Extract the (X, Y) coordinate from the center of the cell holding the provided text.  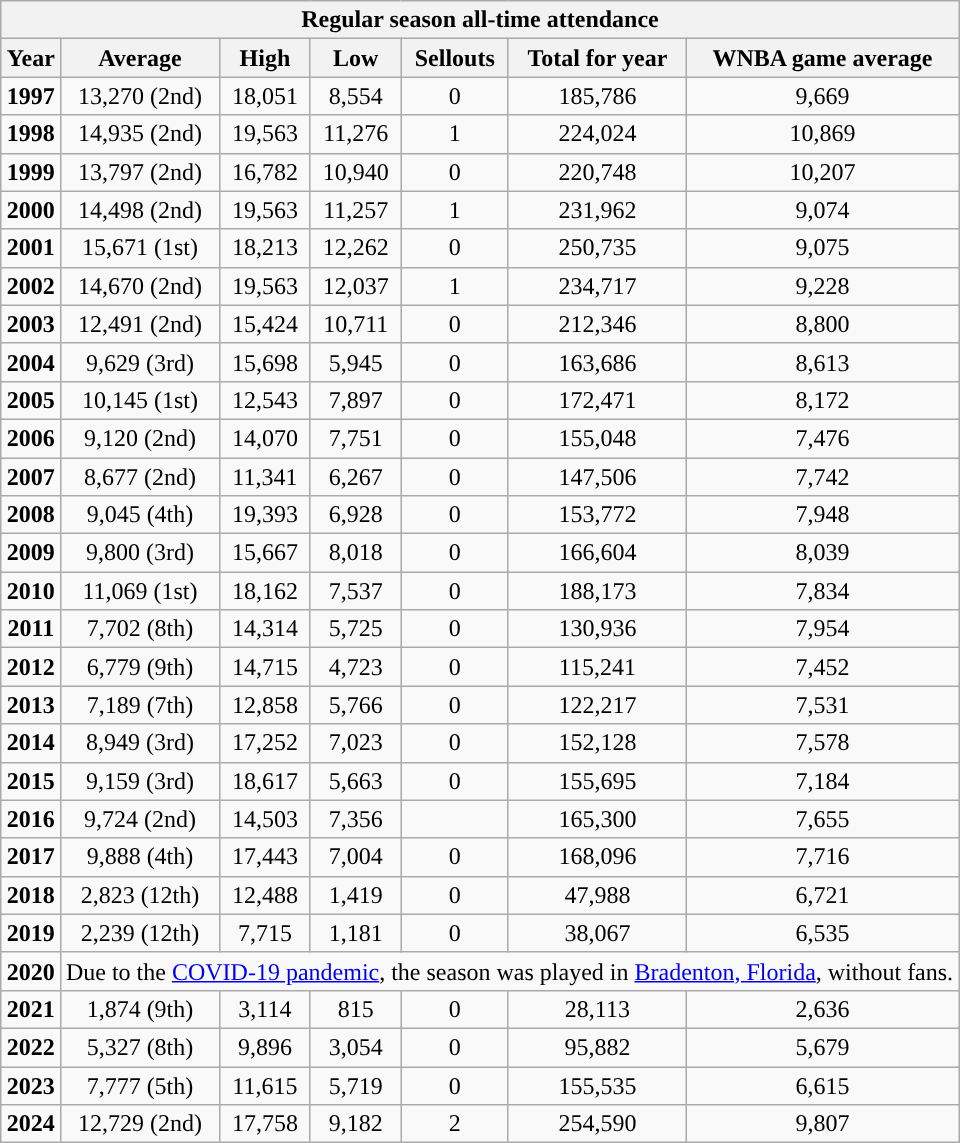
18,213 (266, 248)
17,252 (266, 743)
12,491 (2nd) (140, 324)
3,114 (266, 1009)
15,671 (1st) (140, 248)
250,735 (597, 248)
7,452 (822, 667)
7,948 (822, 515)
163,686 (597, 362)
Average (140, 58)
10,207 (822, 172)
1997 (30, 96)
172,471 (597, 400)
2016 (30, 819)
17,443 (266, 857)
2009 (30, 553)
1,181 (356, 933)
14,503 (266, 819)
7,476 (822, 438)
15,424 (266, 324)
5,945 (356, 362)
18,051 (266, 96)
7,184 (822, 781)
8,172 (822, 400)
4,723 (356, 667)
11,341 (266, 477)
165,300 (597, 819)
8,800 (822, 324)
9,159 (3rd) (140, 781)
2019 (30, 933)
155,695 (597, 781)
220,748 (597, 172)
9,075 (822, 248)
14,715 (266, 667)
5,719 (356, 1085)
Year (30, 58)
147,506 (597, 477)
168,096 (597, 857)
6,779 (9th) (140, 667)
7,356 (356, 819)
10,711 (356, 324)
9,120 (2nd) (140, 438)
7,834 (822, 591)
2003 (30, 324)
155,535 (597, 1085)
11,069 (1st) (140, 591)
2,636 (822, 1009)
2015 (30, 781)
19,393 (266, 515)
8,613 (822, 362)
7,777 (5th) (140, 1085)
153,772 (597, 515)
2 (454, 1124)
15,698 (266, 362)
10,869 (822, 134)
7,751 (356, 438)
212,346 (597, 324)
14,070 (266, 438)
9,074 (822, 210)
14,935 (2nd) (140, 134)
122,217 (597, 705)
8,554 (356, 96)
8,039 (822, 553)
18,162 (266, 591)
9,669 (822, 96)
188,173 (597, 591)
166,604 (597, 553)
WNBA game average (822, 58)
2004 (30, 362)
10,145 (1st) (140, 400)
2024 (30, 1124)
9,045 (4th) (140, 515)
2005 (30, 400)
9,182 (356, 1124)
8,018 (356, 553)
12,262 (356, 248)
1,419 (356, 895)
9,800 (3rd) (140, 553)
9,896 (266, 1047)
2012 (30, 667)
11,257 (356, 210)
7,004 (356, 857)
14,498 (2nd) (140, 210)
95,882 (597, 1047)
2013 (30, 705)
7,531 (822, 705)
7,715 (266, 933)
14,314 (266, 629)
38,067 (597, 933)
12,488 (266, 895)
254,590 (597, 1124)
3,054 (356, 1047)
8,949 (3rd) (140, 743)
7,716 (822, 857)
5,327 (8th) (140, 1047)
2018 (30, 895)
7,189 (7th) (140, 705)
Due to the COVID-19 pandemic, the season was played in Bradenton, Florida, without fans. (509, 971)
224,024 (597, 134)
2021 (30, 1009)
7,578 (822, 743)
13,797 (2nd) (140, 172)
1998 (30, 134)
7,537 (356, 591)
9,807 (822, 1124)
130,936 (597, 629)
815 (356, 1009)
2020 (30, 971)
115,241 (597, 667)
Low (356, 58)
15,667 (266, 553)
155,048 (597, 438)
18,617 (266, 781)
231,962 (597, 210)
2014 (30, 743)
9,629 (3rd) (140, 362)
6,535 (822, 933)
Total for year (597, 58)
6,615 (822, 1085)
9,724 (2nd) (140, 819)
2011 (30, 629)
8,677 (2nd) (140, 477)
2007 (30, 477)
1,874 (9th) (140, 1009)
13,270 (2nd) (140, 96)
2023 (30, 1085)
17,758 (266, 1124)
2017 (30, 857)
7,897 (356, 400)
7,655 (822, 819)
6,928 (356, 515)
6,721 (822, 895)
6,267 (356, 477)
47,988 (597, 895)
152,128 (597, 743)
9,228 (822, 286)
7,954 (822, 629)
234,717 (597, 286)
10,940 (356, 172)
Sellouts (454, 58)
12,543 (266, 400)
2,239 (12th) (140, 933)
5,679 (822, 1047)
2001 (30, 248)
12,729 (2nd) (140, 1124)
12,037 (356, 286)
9,888 (4th) (140, 857)
2008 (30, 515)
2022 (30, 1047)
5,725 (356, 629)
7,023 (356, 743)
1999 (30, 172)
16,782 (266, 172)
2002 (30, 286)
Regular season all-time attendance (480, 20)
5,766 (356, 705)
5,663 (356, 781)
2006 (30, 438)
7,742 (822, 477)
High (266, 58)
28,113 (597, 1009)
2010 (30, 591)
11,615 (266, 1085)
185,786 (597, 96)
2,823 (12th) (140, 895)
11,276 (356, 134)
12,858 (266, 705)
7,702 (8th) (140, 629)
2000 (30, 210)
14,670 (2nd) (140, 286)
